Search for the cell housing the specified text and yield its [x, y] center coordinate. 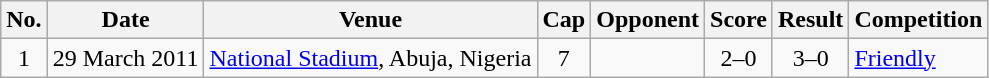
Result [810, 20]
Competition [918, 20]
Cap [564, 20]
Friendly [918, 58]
Date [126, 20]
Opponent [648, 20]
National Stadium, Abuja, Nigeria [370, 58]
3–0 [810, 58]
7 [564, 58]
1 [24, 58]
29 March 2011 [126, 58]
Venue [370, 20]
No. [24, 20]
2–0 [739, 58]
Score [739, 20]
